Determine the (x, y) coordinate at the center of the cell enclosing the given text.  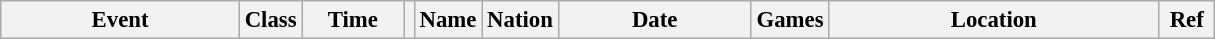
Date (654, 20)
Name (448, 20)
Nation (520, 20)
Ref (1187, 20)
Time (353, 20)
Location (994, 20)
Class (270, 20)
Event (120, 20)
Games (790, 20)
